Detect which cell encompasses the target text, then output its (x, y) center coordinate. 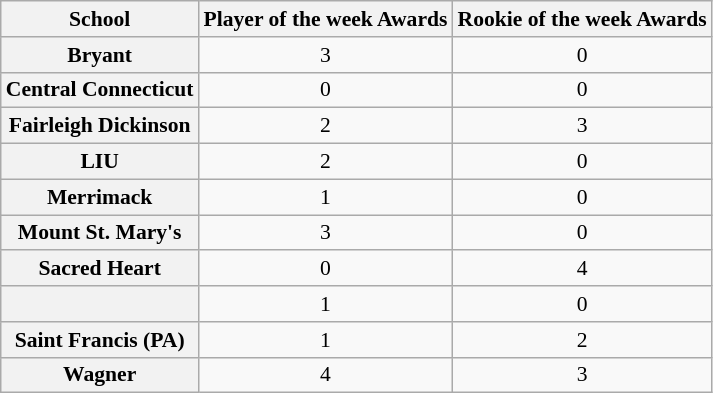
Mount St. Mary's (100, 233)
Fairleigh Dickinson (100, 126)
School (100, 19)
Rookie of the week Awards (582, 19)
Wagner (100, 375)
Sacred Heart (100, 269)
Player of the week Awards (326, 19)
Central Connecticut (100, 90)
Bryant (100, 55)
LIU (100, 162)
Merrimack (100, 197)
Saint Francis (PA) (100, 340)
